Identify which cell holds the provided text, then report its (x, y) central coordinate. 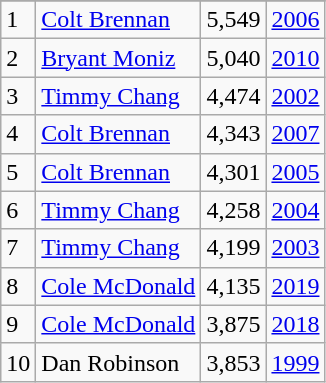
4 (18, 134)
2019 (296, 286)
Bryant Moniz (118, 58)
3 (18, 96)
2 (18, 58)
4,135 (234, 286)
1999 (296, 362)
2007 (296, 134)
2002 (296, 96)
10 (18, 362)
5 (18, 172)
Dan Robinson (118, 362)
4,258 (234, 210)
4,343 (234, 134)
4,199 (234, 248)
4,474 (234, 96)
2003 (296, 248)
5,040 (234, 58)
2005 (296, 172)
3,875 (234, 324)
3,853 (234, 362)
7 (18, 248)
5,549 (234, 20)
2006 (296, 20)
2004 (296, 210)
6 (18, 210)
2010 (296, 58)
8 (18, 286)
9 (18, 324)
2018 (296, 324)
4,301 (234, 172)
1 (18, 20)
